For the text-containing cell, return its midpoint in [x, y] coordinate format. 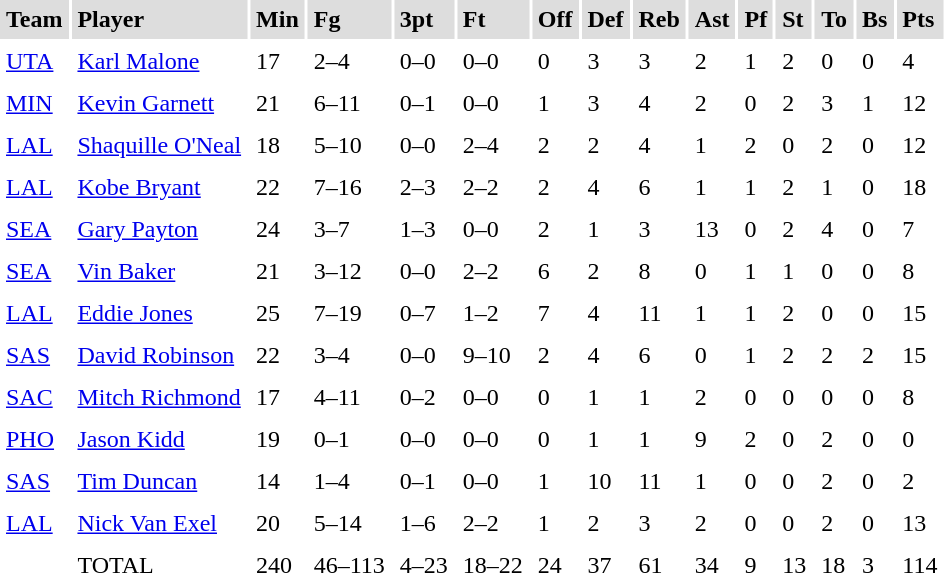
Karl Malone [159, 62]
Team [34, 20]
Ft [493, 20]
To [834, 20]
19 [278, 440]
Kevin Garnett [159, 104]
Vin Baker [159, 272]
Shaquille O'Neal [159, 146]
3–12 [350, 272]
2–3 [424, 188]
Pts [920, 20]
0–2 [424, 398]
24 [278, 230]
6–11 [350, 104]
5–14 [350, 524]
25 [278, 314]
5–10 [350, 146]
10 [606, 482]
Nick Van Exel [159, 524]
3–4 [350, 356]
PHO [34, 440]
1–2 [493, 314]
SAC [34, 398]
Eddie Jones [159, 314]
9–10 [493, 356]
MIN [34, 104]
Reb [660, 20]
3pt [424, 20]
7–16 [350, 188]
Player [159, 20]
9 [712, 440]
Pf [756, 20]
1–6 [424, 524]
7–19 [350, 314]
0–7 [424, 314]
4–11 [350, 398]
Ast [712, 20]
Gary Payton [159, 230]
3–7 [350, 230]
UTA [34, 62]
14 [278, 482]
David Robinson [159, 356]
Tim Duncan [159, 482]
Bs [874, 20]
Def [606, 20]
Kobe Bryant [159, 188]
20 [278, 524]
1–4 [350, 482]
Mitch Richmond [159, 398]
Fg [350, 20]
Jason Kidd [159, 440]
St [794, 20]
1–3 [424, 230]
Min [278, 20]
Off [556, 20]
